Search for the cell housing the specified text and yield its [X, Y] center coordinate. 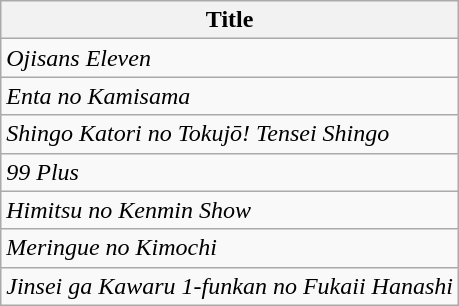
Shingo Katori no Tokujō! Tensei Shingo [230, 134]
Himitsu no Kenmin Show [230, 210]
Enta no Kamisama [230, 96]
Title [230, 20]
99 Plus [230, 172]
Meringue no Kimochi [230, 248]
Jinsei ga Kawaru 1-funkan no Fukaii Hanashi [230, 286]
Ojisans Eleven [230, 58]
